Locate the cell with the specified text and output its [x, y] center coordinate. 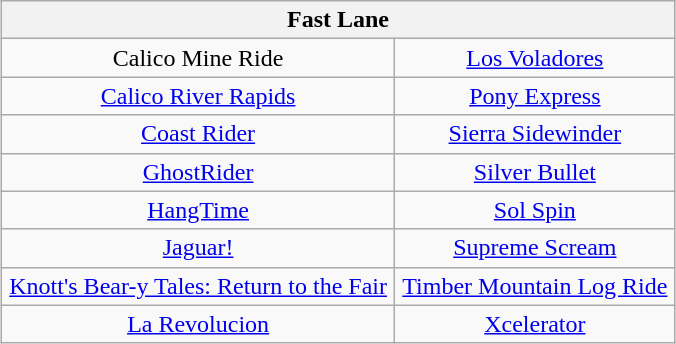
HangTime [198, 210]
Sol Spin [535, 210]
Coast Rider [198, 134]
Silver Bullet [535, 172]
Calico River Rapids [198, 96]
Sierra Sidewinder [535, 134]
Fast Lane [338, 20]
Pony Express [535, 96]
Timber Mountain Log Ride [535, 286]
Supreme Scream [535, 248]
Xcelerator [535, 324]
Los Voladores [535, 58]
La Revolucion [198, 324]
GhostRider [198, 172]
Jaguar! [198, 248]
Calico Mine Ride [198, 58]
Knott's Bear-y Tales: Return to the Fair [198, 286]
